Find where the given text appears and provide that cell's center as [x, y] coordinate. 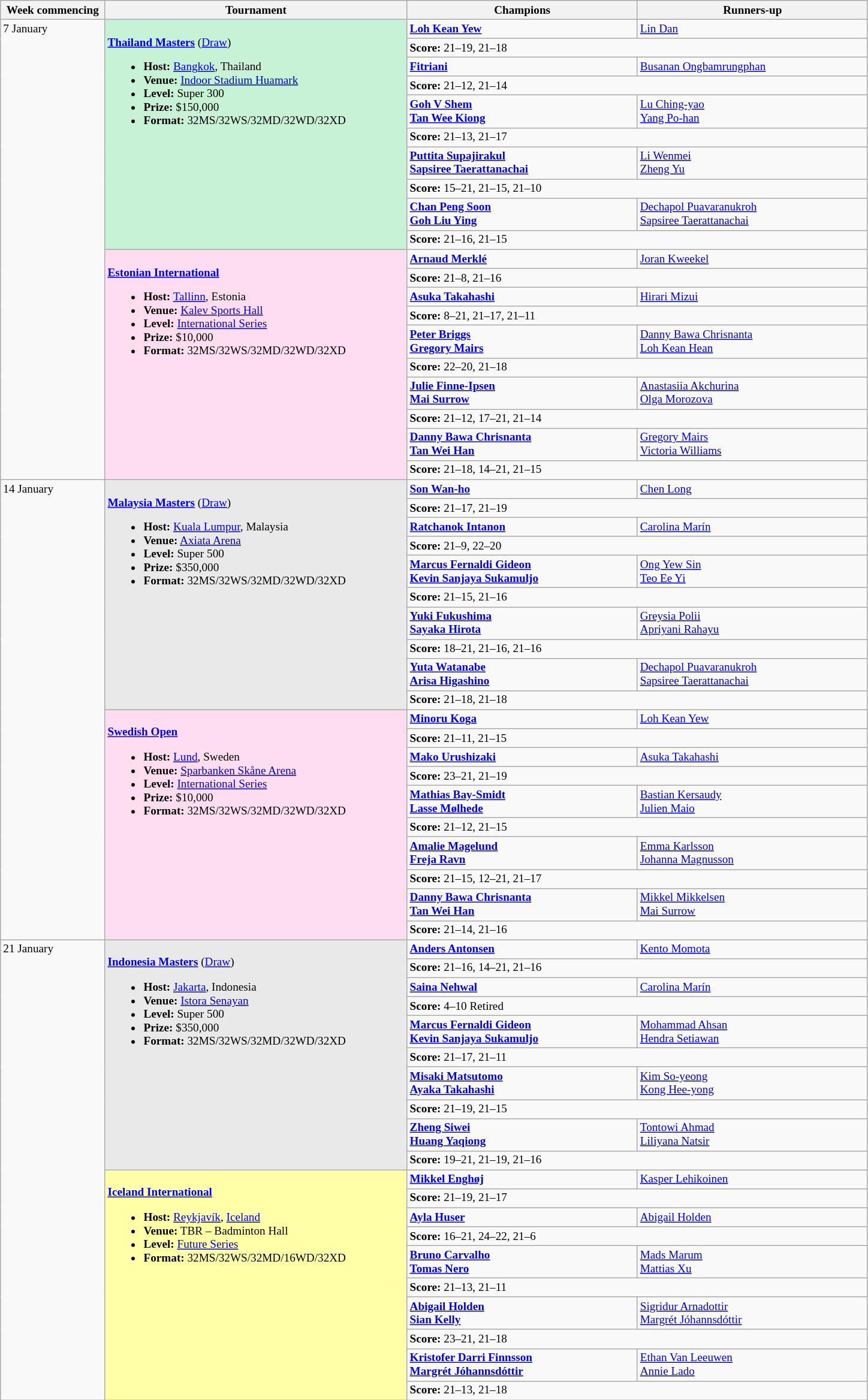
Julie Finne-Ipsen Mai Surrow [522, 393]
Score: 4–10 Retired [637, 1006]
Indonesia Masters (Draw)Host: Jakarta, IndonesiaVenue: Istora SenayanLevel: Super 500Prize: $350,000Format: 32MS/32WS/32MD/32WD/32XD [256, 1055]
Greysia Polii Apriyani Rahayu [752, 623]
Iceland InternationalHost: Reykjavík, IcelandVenue: TBR – Badminton HallLevel: Future SeriesFormat: 32MS/32WS/32MD/16WD/32XD [256, 1285]
Kim So-yeong Kong Hee-yong [752, 1083]
Score: 21–19, 21–17 [637, 1198]
Score: 21–8, 21–16 [637, 278]
Tournament [256, 10]
Chen Long [752, 489]
Mako Urushizaki [522, 757]
Goh V Shem Tan Wee Kiong [522, 111]
Score: 8–21, 21–17, 21–11 [637, 316]
Estonian InternationalHost: Tallinn, EstoniaVenue: Kalev Sports HallLevel: International SeriesPrize: $10,000Format: 32MS/32WS/32MD/32WD/32XD [256, 364]
Yuki Fukushima Sayaka Hirota [522, 623]
Score: 21–18, 14–21, 21–15 [637, 470]
Kento Momota [752, 949]
7 January [53, 249]
Score: 23–21, 21–19 [637, 776]
Bastian Kersaudy Julien Maio [752, 801]
Son Wan-ho [522, 489]
Danny Bawa Chrisnanta Loh Kean Hean [752, 342]
Hirari Mizui [752, 297]
Mads Marum Mattias Xu [752, 1262]
Score: 21–15, 12–21, 21–17 [637, 879]
Mikkel Mikkelsen Mai Surrow [752, 904]
Abigail Holden Sian Kelly [522, 1313]
Week commencing [53, 10]
Swedish OpenHost: Lund, SwedenVenue: Sparbanken Skåne ArenaLevel: International SeriesPrize: $10,000Format: 32MS/32WS/32MD/32WD/32XD [256, 825]
Kasper Lehikoinen [752, 1179]
Mikkel Enghøj [522, 1179]
Bruno Carvalho Tomas Nero [522, 1262]
Score: 21–16, 21–15 [637, 240]
Ratchanok Intanon [522, 527]
Chan Peng Soon Goh Liu Ying [522, 214]
Score: 21–19, 21–15 [637, 1109]
Score: 18–21, 21–16, 21–16 [637, 648]
Score: 21–16, 14–21, 21–16 [637, 968]
Misaki Matsutomo Ayaka Takahashi [522, 1083]
Score: 21–17, 21–19 [637, 508]
Runners-up [752, 10]
Score: 21–17, 21–11 [637, 1058]
Yuta Watanabe Arisa Higashino [522, 674]
Score: 21–13, 21–17 [637, 137]
Saina Nehwal [522, 987]
Score: 21–12, 17–21, 21–14 [637, 419]
Ayla Huser [522, 1217]
Score: 21–19, 21–18 [637, 48]
Anders Antonsen [522, 949]
Score: 19–21, 21–19, 21–16 [637, 1160]
Ong Yew Sin Teo Ee Yi [752, 572]
Busanan Ongbamrungphan [752, 67]
Score: 21–12, 21–14 [637, 86]
Amalie Magelund Freja Ravn [522, 853]
Tontowi Ahmad Liliyana Natsir [752, 1135]
Arnaud Merklé [522, 259]
Score: 21–12, 21–15 [637, 828]
Score: 21–14, 21–16 [637, 930]
Score: 21–18, 21–18 [637, 700]
Kristofer Darri Finnsson Margrét Jóhannsdóttir [522, 1365]
Zheng Siwei Huang Yaqiong [522, 1135]
14 January [53, 710]
Malaysia Masters (Draw)Host: Kuala Lumpur, MalaysiaVenue: Axiata ArenaLevel: Super 500Prize: $350,000Format: 32MS/32WS/32MD/32WD/32XD [256, 595]
Champions [522, 10]
Li Wenmei Zheng Yu [752, 163]
Puttita Supajirakul Sapsiree Taerattanachai [522, 163]
Score: 22–20, 21–18 [637, 367]
Score: 23–21, 21–18 [637, 1339]
Minoru Koga [522, 719]
Score: 21–9, 22–20 [637, 546]
Lin Dan [752, 29]
21 January [53, 1170]
Score: 16–21, 24–22, 21–6 [637, 1236]
Mathias Bay-Smidt Lasse Mølhede [522, 801]
Lu Ching-yao Yang Po-han [752, 111]
Emma Karlsson Johanna Magnusson [752, 853]
Fitriani [522, 67]
Anastasiia Akchurina Olga Morozova [752, 393]
Abigail Holden [752, 1217]
Score: 21–13, 21–18 [637, 1390]
Thailand Masters (Draw)Host: Bangkok, ThailandVenue: Indoor Stadium HuamarkLevel: Super 300Prize: $150,000Format: 32MS/32WS/32MD/32WD/32XD [256, 134]
Score: 21–11, 21–15 [637, 738]
Score: 21–15, 21–16 [637, 598]
Sigridur Arnadottir Margrét Jóhannsdóttir [752, 1313]
Gregory Mairs Victoria Williams [752, 444]
Joran Kweekel [752, 259]
Peter Briggs Gregory Mairs [522, 342]
Score: 21–13, 21–11 [637, 1287]
Ethan Van Leeuwen Annie Lado [752, 1365]
Mohammad Ahsan Hendra Setiawan [752, 1031]
Score: 15–21, 21–15, 21–10 [637, 189]
